Locate the cell with the specified text and output its (x, y) center coordinate. 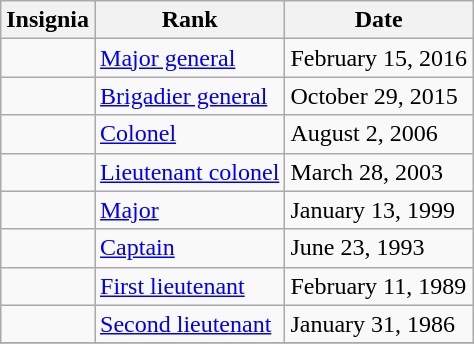
Brigadier general (190, 96)
Date (379, 20)
January 13, 1999 (379, 210)
March 28, 2003 (379, 172)
February 15, 2016 (379, 58)
Captain (190, 248)
February 11, 1989 (379, 286)
June 23, 1993 (379, 248)
January 31, 1986 (379, 324)
Major general (190, 58)
Major (190, 210)
Colonel (190, 134)
August 2, 2006 (379, 134)
Lieutenant colonel (190, 172)
Rank (190, 20)
Second lieutenant (190, 324)
First lieutenant (190, 286)
Insignia (48, 20)
October 29, 2015 (379, 96)
